Scan for the cell matching the given text and deliver its [X, Y] coordinate at center. 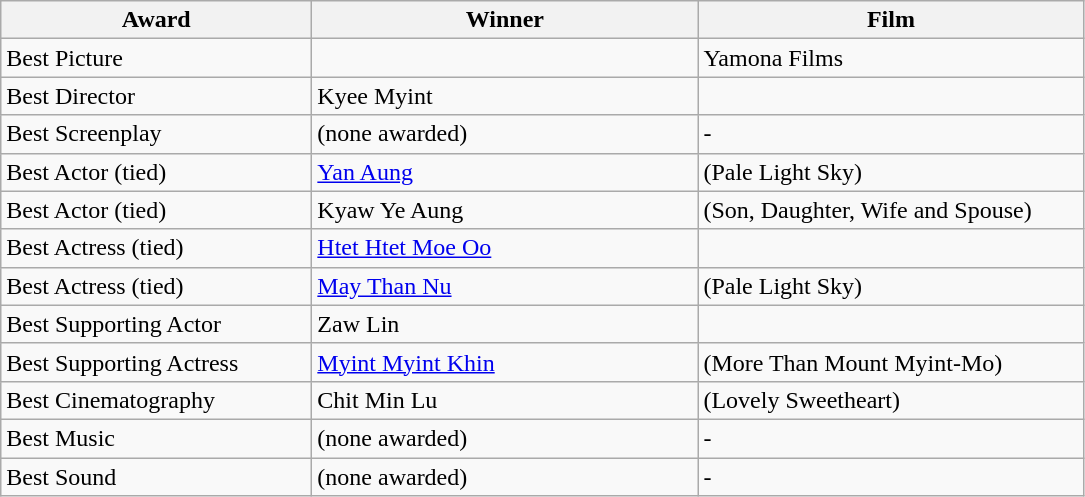
Yamona Films [891, 58]
Best Director [156, 96]
Winner [505, 20]
Best Supporting Actor [156, 324]
Best Music [156, 438]
Myint Myint Khin [505, 362]
May Than Nu [505, 286]
Best Sound [156, 477]
(More Than Mount Myint-Mo) [891, 362]
Zaw Lin [505, 324]
(Son, Daughter, Wife and Spouse) [891, 210]
Film [891, 20]
Kyaw Ye Aung [505, 210]
Kyee Myint [505, 96]
Htet Htet Moe Oo [505, 248]
Yan Aung [505, 172]
Best Supporting Actress [156, 362]
Best Picture [156, 58]
Best Cinematography [156, 400]
Chit Min Lu [505, 400]
Best Screenplay [156, 134]
Award [156, 20]
(Lovely Sweetheart) [891, 400]
